Identify which cell holds the provided text, then report its (x, y) central coordinate. 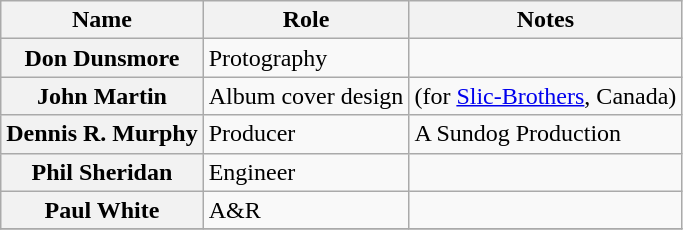
A Sundog Production (546, 134)
John Martin (102, 96)
Role (306, 20)
(for Slic-Brothers, Canada) (546, 96)
Name (102, 20)
Producer (306, 134)
A&R (306, 210)
Album cover design (306, 96)
Phil Sheridan (102, 172)
Paul White (102, 210)
Protography (306, 58)
Engineer (306, 172)
Dennis R. Murphy (102, 134)
Don Dunsmore (102, 58)
Notes (546, 20)
